Return the [x, y] coordinate for the center point of the cell that contains the specified text.  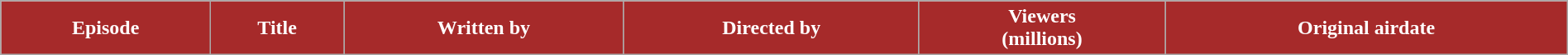
Title [278, 28]
Written by [485, 28]
Directed by [771, 28]
Original airdate [1366, 28]
Episode [106, 28]
Viewers(millions) [1042, 28]
